Detect which cell encompasses the target text, then output its [x, y] center coordinate. 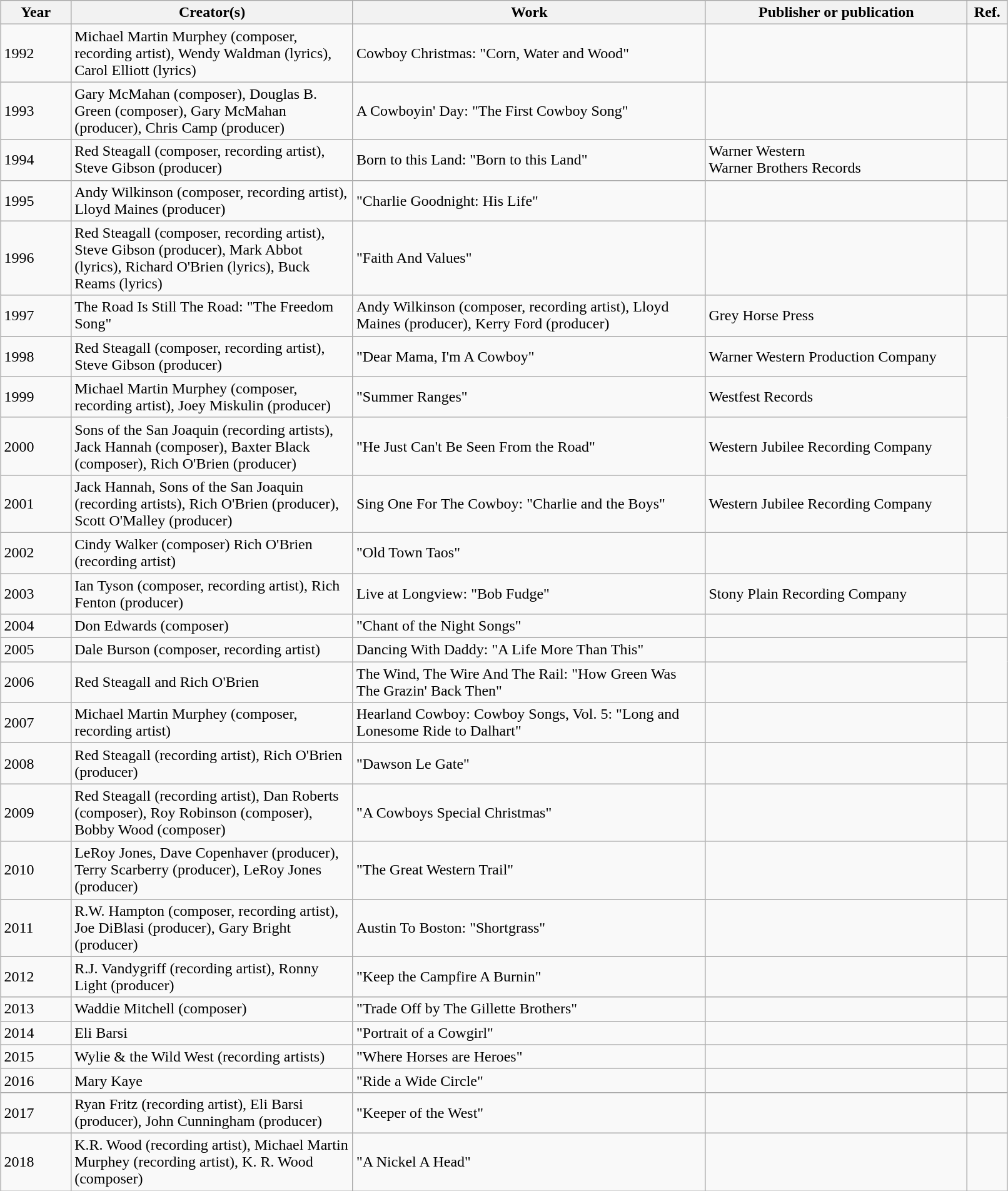
The Road Is Still The Road: "The Freedom Song" [213, 315]
2012 [36, 977]
Cowboy Christmas: "Corn, Water and Wood" [529, 53]
"Dear Mama, I'm A Cowboy" [529, 357]
Warner WesternWarner Brothers Records [837, 160]
Gary McMahan (composer), Douglas B. Green (composer), Gary McMahan (producer), Chris Camp (producer) [213, 111]
"Faith And Values" [529, 258]
"Dawson Le Gate" [529, 763]
2007 [36, 723]
Sing One For The Cowboy: "Charlie and the Boys" [529, 504]
"A Nickel A Head" [529, 1162]
"Trade Off by The Gillette Brothers" [529, 1009]
1997 [36, 315]
Sons of the San Joaquin (recording artists), Jack Hannah (composer), Baxter Black (composer), Rich O'Brien (producer) [213, 446]
Austin To Boston: "Shortgrass" [529, 928]
2002 [36, 553]
Red Steagall (recording artist), Dan Roberts (composer), Roy Robinson (composer), Bobby Wood (composer) [213, 813]
"Old Town Taos" [529, 553]
Red Steagall (composer, recording artist), Steve Gibson (producer), Mark Abbot (lyrics), Richard O'Brien (lyrics), Buck Reams (lyrics) [213, 258]
"Ride a Wide Circle" [529, 1080]
"Where Horses are Heroes" [529, 1057]
2016 [36, 1080]
Wylie & the Wild West (recording artists) [213, 1057]
1998 [36, 357]
2008 [36, 763]
Westfest Records [837, 397]
2006 [36, 682]
"A Cowboys Special Christmas" [529, 813]
Warner Western Production Company [837, 357]
Grey Horse Press [837, 315]
R.J. Vandygriff (recording artist), Ronny Light (producer) [213, 977]
R.W. Hampton (composer, recording artist), Joe DiBlasi (producer), Gary Bright (producer) [213, 928]
1999 [36, 397]
Dale Burson (composer, recording artist) [213, 650]
"Summer Ranges" [529, 397]
Eli Barsi [213, 1033]
Year [36, 13]
1996 [36, 258]
1993 [36, 111]
Hearland Cowboy: Cowboy Songs, Vol. 5: "Long and Lonesome Ride to Dalhart" [529, 723]
Michael Martin Murphey (composer, recording artist), Joey Miskulin (producer) [213, 397]
"Keeper of the West" [529, 1112]
Don Edwards (composer) [213, 626]
2003 [36, 593]
Ref. [987, 13]
2000 [36, 446]
2013 [36, 1009]
2009 [36, 813]
2018 [36, 1162]
2010 [36, 870]
Red Steagall (recording artist), Rich O'Brien (producer) [213, 763]
Cindy Walker (composer) Rich O'Brien (recording artist) [213, 553]
Andy Wilkinson (composer, recording artist), Lloyd Maines (producer), Kerry Ford (producer) [529, 315]
Ryan Fritz (recording artist), Eli Barsi (producer), John Cunningham (producer) [213, 1112]
Creator(s) [213, 13]
Publisher or publication [837, 13]
"Keep the Campfire A Burnin" [529, 977]
LeRoy Jones, Dave Copenhaver (producer), Terry Scarberry (producer), LeRoy Jones (producer) [213, 870]
K.R. Wood (recording artist), Michael Martin Murphey (recording artist), K. R. Wood (composer) [213, 1162]
Michael Martin Murphey (composer, recording artist) [213, 723]
Born to this Land: "Born to this Land" [529, 160]
Dancing With Daddy: "A Life More Than This" [529, 650]
"Portrait of a Cowgirl" [529, 1033]
Work [529, 13]
Ian Tyson (composer, recording artist), Rich Fenton (producer) [213, 593]
"He Just Can't Be Seen From the Road" [529, 446]
Jack Hannah, Sons of the San Joaquin (recording artists), Rich O'Brien (producer), Scott O'Malley (producer) [213, 504]
1995 [36, 200]
1994 [36, 160]
Red Steagall and Rich O'Brien [213, 682]
2014 [36, 1033]
Live at Longview: "Bob Fudge" [529, 593]
2015 [36, 1057]
A Cowboyin' Day: "The First Cowboy Song" [529, 111]
2004 [36, 626]
Stony Plain Recording Company [837, 593]
Michael Martin Murphey (composer, recording artist), Wendy Waldman (lyrics), Carol Elliott (lyrics) [213, 53]
"The Great Western Trail" [529, 870]
The Wind, The Wire And The Rail: "How Green Was The Grazin' Back Then" [529, 682]
1992 [36, 53]
2005 [36, 650]
2001 [36, 504]
Waddie Mitchell (composer) [213, 1009]
Andy Wilkinson (composer, recording artist), Lloyd Maines (producer) [213, 200]
Mary Kaye [213, 1080]
"Chant of the Night Songs" [529, 626]
2011 [36, 928]
"Charlie Goodnight: His Life" [529, 200]
2017 [36, 1112]
